Return (x, y) of the center of cell containing provided text 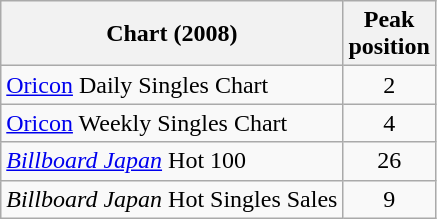
Oricon Daily Singles Chart (172, 85)
Oricon Weekly Singles Chart (172, 123)
2 (389, 85)
26 (389, 161)
9 (389, 199)
4 (389, 123)
Peakposition (389, 34)
Billboard Japan Hot 100 (172, 161)
Chart (2008) (172, 34)
Billboard Japan Hot Singles Sales (172, 199)
